Extract the [X, Y] coordinate from the center of the cell holding the provided text.  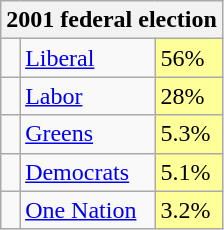
Greens [88, 134]
2001 federal election [112, 20]
Labor [88, 96]
One Nation [88, 210]
56% [189, 58]
Liberal [88, 58]
5.1% [189, 172]
Democrats [88, 172]
5.3% [189, 134]
3.2% [189, 210]
28% [189, 96]
